Extract the [x, y] coordinate from the center of the cell holding the provided text.  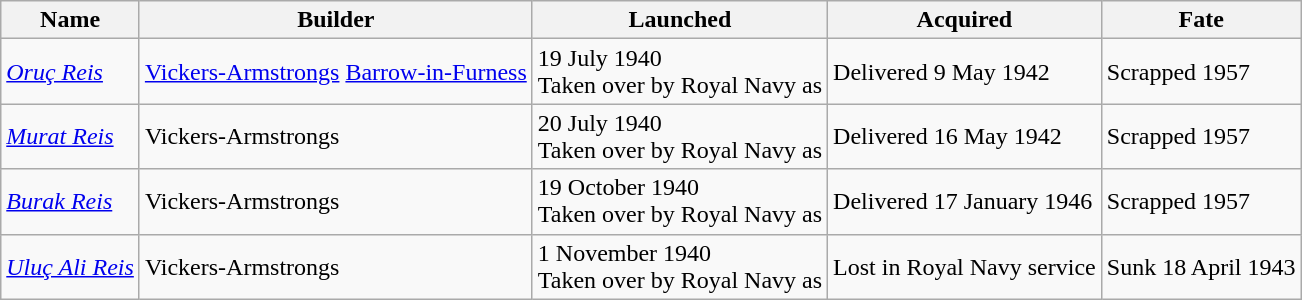
Fate [1201, 20]
Launched [680, 20]
19 October 1940Taken over by Royal Navy as [680, 202]
Murat Reis [70, 136]
Delivered 17 January 1946 [965, 202]
Sunk 18 April 1943 [1201, 266]
Acquired [965, 20]
20 July 1940Taken over by Royal Navy as [680, 136]
19 July 1940Taken over by Royal Navy as [680, 72]
1 November 1940Taken over by Royal Navy as [680, 266]
Name [70, 20]
Oruç Reis [70, 72]
Lost in Royal Navy service [965, 266]
Builder [336, 20]
Delivered 9 May 1942 [965, 72]
Burak Reis [70, 202]
Vickers-Armstrongs Barrow-in-Furness [336, 72]
Delivered 16 May 1942 [965, 136]
Uluç Ali Reis [70, 266]
